Return the [X, Y] coordinate for the center point of the cell that contains the specified text.  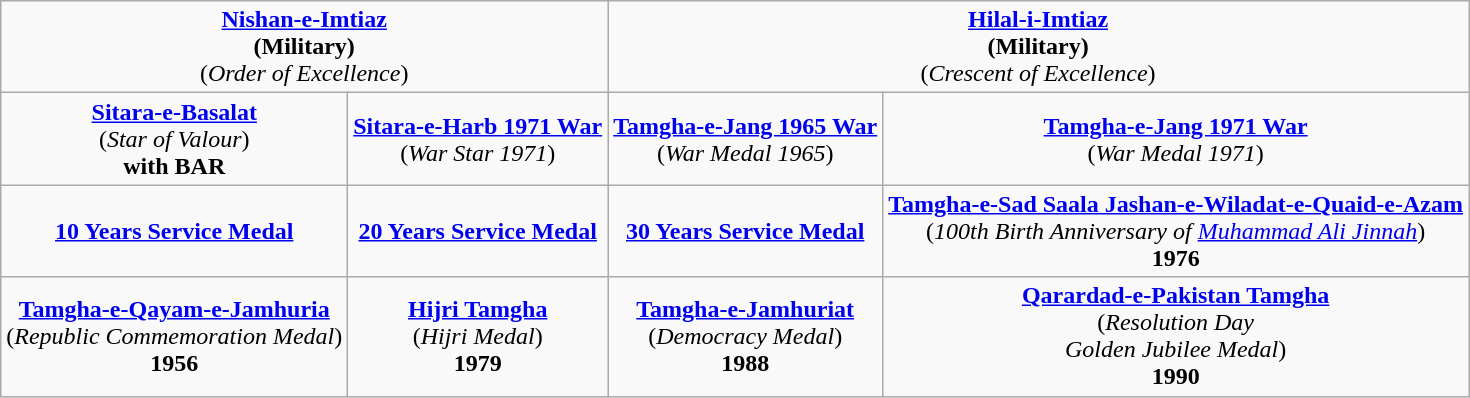
Hijri Tamgha(Hijri Medal)1979 [478, 336]
Hilal-i-Imtiaz(Military)(Crescent of Excellence) [1038, 47]
Tamgha-e-Jang 1971 War(War Medal 1971) [1176, 139]
20 Years Service Medal [478, 231]
10 Years Service Medal [174, 231]
Qarardad-e-Pakistan Tamgha(Resolution DayGolden Jubilee Medal)1990 [1176, 336]
Tamgha-e-Qayam-e-Jamhuria(Republic Commemoration Medal)1956 [174, 336]
Sitara-e-Harb 1971 War(War Star 1971) [478, 139]
30 Years Service Medal [746, 231]
Nishan-e-Imtiaz(Military)(Order of Excellence) [304, 47]
Tamgha-e-Jang 1965 War(War Medal 1965) [746, 139]
Tamgha-e-Jamhuriat(Democracy Medal)1988 [746, 336]
Sitara-e-Basalat(Star of Valour)with BAR [174, 139]
Tamgha-e-Sad Saala Jashan-e-Wiladat-e-Quaid-e-Azam(100th Birth Anniversary of Muhammad Ali Jinnah)1976 [1176, 231]
